Output the (x, y) coordinate of the center of the cell containing the given text.  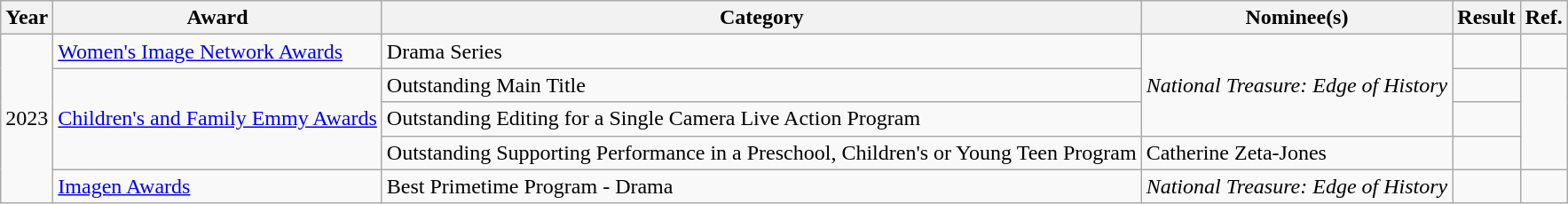
Year (27, 18)
Drama Series (761, 51)
Result (1486, 18)
Women's Image Network Awards (217, 51)
Catherine Zeta-Jones (1297, 153)
Outstanding Main Title (761, 85)
Ref. (1544, 18)
Best Primetime Program - Drama (761, 186)
Outstanding Supporting Performance in a Preschool, Children's or Young Teen Program (761, 153)
Award (217, 18)
Imagen Awards (217, 186)
2023 (27, 119)
Children's and Family Emmy Awards (217, 119)
Outstanding Editing for a Single Camera Live Action Program (761, 119)
Category (761, 18)
Nominee(s) (1297, 18)
